Determine the [x, y] coordinate at the center of the cell enclosing the given text.  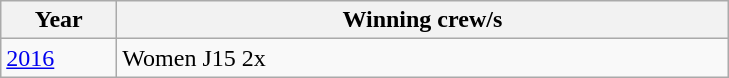
Winning crew/s [422, 20]
2016 [59, 58]
Year [59, 20]
Women J15 2x [422, 58]
